Search for the cell housing the specified text and yield its (x, y) center coordinate. 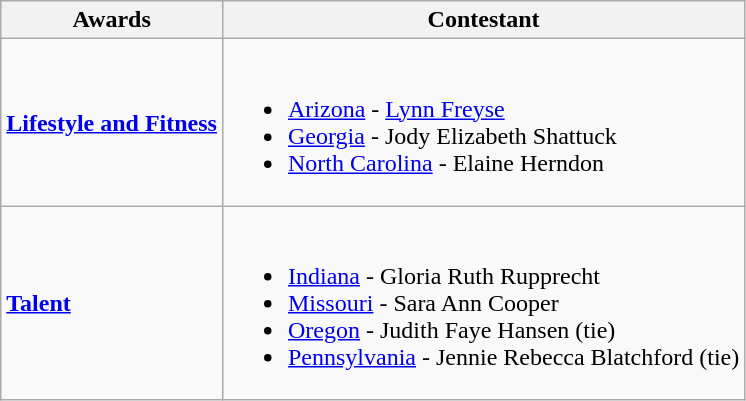
Talent (112, 303)
Awards (112, 20)
Indiana - Gloria Ruth Rupprecht Missouri - Sara Ann Cooper Oregon - Judith Faye Hansen (tie) Pennsylvania - Jennie Rebecca Blatchford (tie) (483, 303)
Contestant (483, 20)
Lifestyle and Fitness (112, 122)
Arizona - Lynn Freyse Georgia - Jody Elizabeth Shattuck North Carolina - Elaine Herndon (483, 122)
